Scan for the cell matching the given text and deliver its (x, y) coordinate at center. 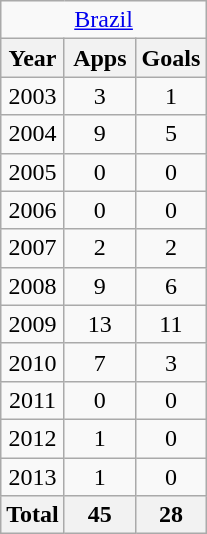
6 (170, 286)
7 (100, 362)
28 (170, 515)
2009 (33, 324)
45 (100, 515)
2007 (33, 248)
11 (170, 324)
2006 (33, 210)
Apps (100, 58)
2005 (33, 172)
2012 (33, 438)
Total (33, 515)
2008 (33, 286)
2003 (33, 96)
13 (100, 324)
2004 (33, 134)
2010 (33, 362)
5 (170, 134)
2011 (33, 400)
Brazil (104, 20)
2013 (33, 477)
Goals (170, 58)
Year (33, 58)
